Detect which cell encompasses the target text, then output its (X, Y) center coordinate. 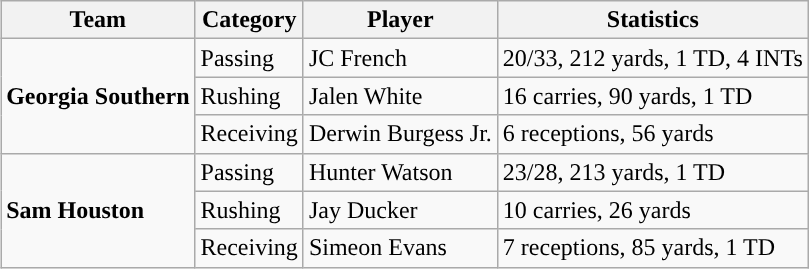
Category (249, 20)
Derwin Burgess Jr. (400, 134)
Georgia Southern (98, 96)
Simeon Evans (400, 248)
Jay Ducker (400, 210)
JC French (400, 58)
20/33, 212 yards, 1 TD, 4 INTs (652, 58)
Statistics (652, 20)
6 receptions, 56 yards (652, 134)
7 receptions, 85 yards, 1 TD (652, 248)
16 carries, 90 yards, 1 TD (652, 96)
Sam Houston (98, 210)
Team (98, 20)
10 carries, 26 yards (652, 210)
23/28, 213 yards, 1 TD (652, 172)
Player (400, 20)
Hunter Watson (400, 172)
Jalen White (400, 96)
